Extract the [X, Y] coordinate from the center of the cell holding the provided text.  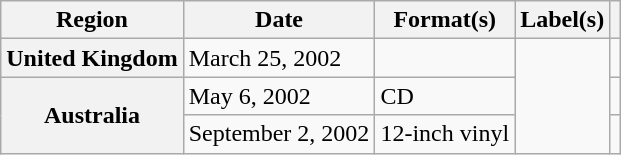
United Kingdom [92, 58]
March 25, 2002 [279, 58]
Australia [92, 115]
May 6, 2002 [279, 96]
12-inch vinyl [445, 134]
Label(s) [562, 20]
Region [92, 20]
September 2, 2002 [279, 134]
CD [445, 96]
Date [279, 20]
Format(s) [445, 20]
